Scan for the cell matching the given text and deliver its [x, y] coordinate at center. 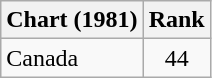
Chart (1981) [72, 20]
Rank [176, 20]
44 [176, 58]
Canada [72, 58]
